Return the [x, y] coordinate for the center point of the cell that contains the specified text.  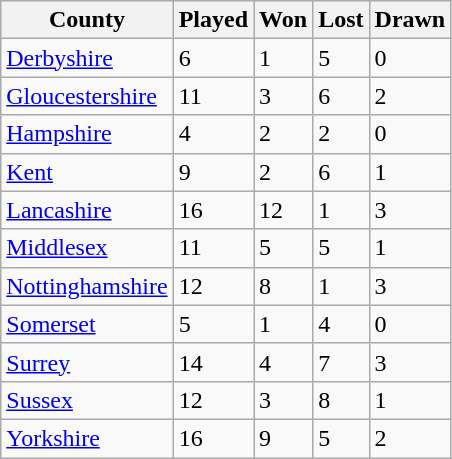
Kent [87, 172]
7 [341, 362]
Middlesex [87, 248]
Lancashire [87, 210]
14 [213, 362]
Sussex [87, 400]
Lost [341, 20]
Drawn [410, 20]
County [87, 20]
Surrey [87, 362]
Hampshire [87, 134]
Played [213, 20]
Gloucestershire [87, 96]
Somerset [87, 324]
Nottinghamshire [87, 286]
Derbyshire [87, 58]
Yorkshire [87, 438]
Won [284, 20]
